Determine the (X, Y) coordinate at the center of the cell enclosing the given text.  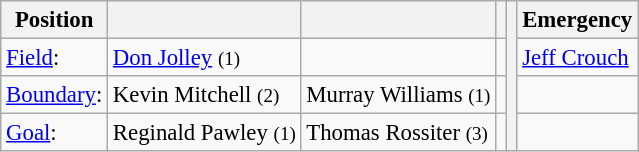
Jeff Crouch (578, 58)
Boundary: (54, 95)
Murray Williams (1) (398, 95)
Reginald Pawley (1) (204, 133)
Don Jolley (1) (204, 58)
Thomas Rossiter (3) (398, 133)
Position (54, 20)
Goal: (54, 133)
Field: (54, 58)
Kevin Mitchell (2) (204, 95)
Emergency (578, 20)
